Identify which cell holds the provided text, then report its [x, y] central coordinate. 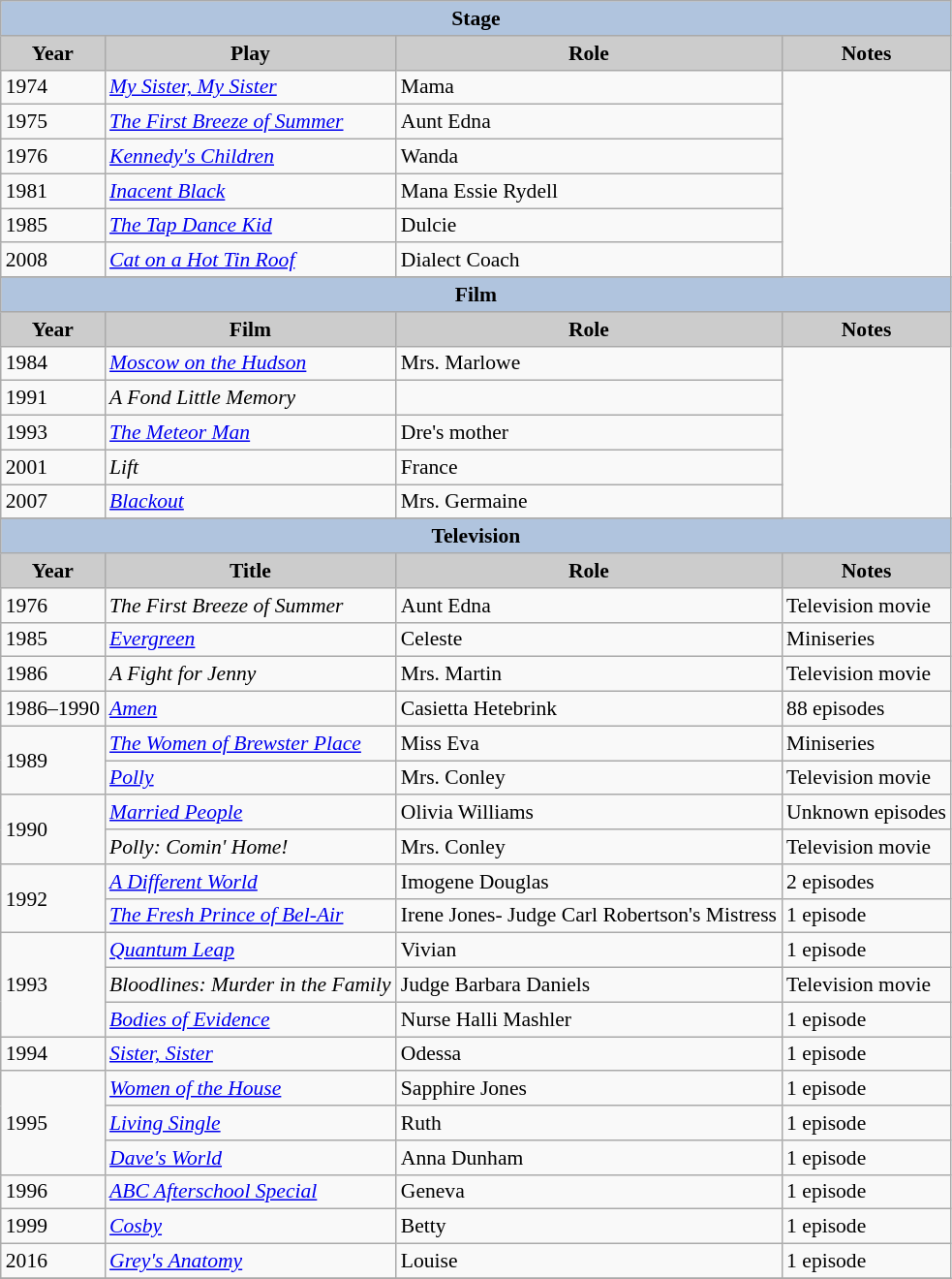
1995 [52, 1124]
Mrs. Martin [589, 674]
Vivian [589, 951]
1999 [52, 1227]
The Fresh Prince of Bel-Air [250, 916]
A Fight for Jenny [250, 674]
Mama [589, 87]
My Sister, My Sister [250, 87]
Geneva [589, 1192]
The Women of Brewster Place [250, 743]
1989 [52, 760]
2001 [52, 467]
A Fond Little Memory [250, 398]
Wanda [589, 157]
1991 [52, 398]
Inacent Black [250, 191]
2 episodes [866, 882]
Mrs. Germaine [589, 502]
Polly: Comin' Home! [250, 847]
2008 [52, 261]
1986 [52, 674]
ABC Afterschool Special [250, 1192]
1994 [52, 1054]
Betty [589, 1227]
1992 [52, 899]
Amen [250, 709]
Married People [250, 813]
Anna Dunham [589, 1158]
Nurse Halli Mashler [589, 1019]
1984 [52, 363]
Olivia Williams [589, 813]
Miss Eva [589, 743]
Unknown episodes [866, 813]
Quantum Leap [250, 951]
1996 [52, 1192]
The Meteor Man [250, 433]
Cat on a Hot Tin Roof [250, 261]
Louise [589, 1262]
Irene Jones- Judge Carl Robertson's Mistress [589, 916]
Bodies of Evidence [250, 1019]
1981 [52, 191]
Mrs. Marlowe [589, 363]
1990 [52, 829]
Kennedy's Children [250, 157]
Lift [250, 467]
Dialect Coach [589, 261]
France [589, 467]
Odessa [589, 1054]
Evergreen [250, 639]
Cosby [250, 1227]
A Different World [250, 882]
1975 [52, 122]
2007 [52, 502]
Dre's mother [589, 433]
Television [476, 537]
Polly [250, 778]
Dulcie [589, 226]
Title [250, 571]
Blackout [250, 502]
Moscow on the Hudson [250, 363]
Mana Essie Rydell [589, 191]
Casietta Hetebrink [589, 709]
Ruth [589, 1123]
2016 [52, 1262]
Judge Barbara Daniels [589, 985]
Bloodlines: Murder in the Family [250, 985]
Sapphire Jones [589, 1089]
Play [250, 53]
Sister, Sister [250, 1054]
Living Single [250, 1123]
Dave's World [250, 1158]
Celeste [589, 639]
Grey's Anatomy [250, 1262]
The Tap Dance Kid [250, 226]
Stage [476, 18]
1986–1990 [52, 709]
88 episodes [866, 709]
Imogene Douglas [589, 882]
1974 [52, 87]
Women of the House [250, 1089]
